Capture the cell that displays the provided text and extract its [x, y] central coordinate. 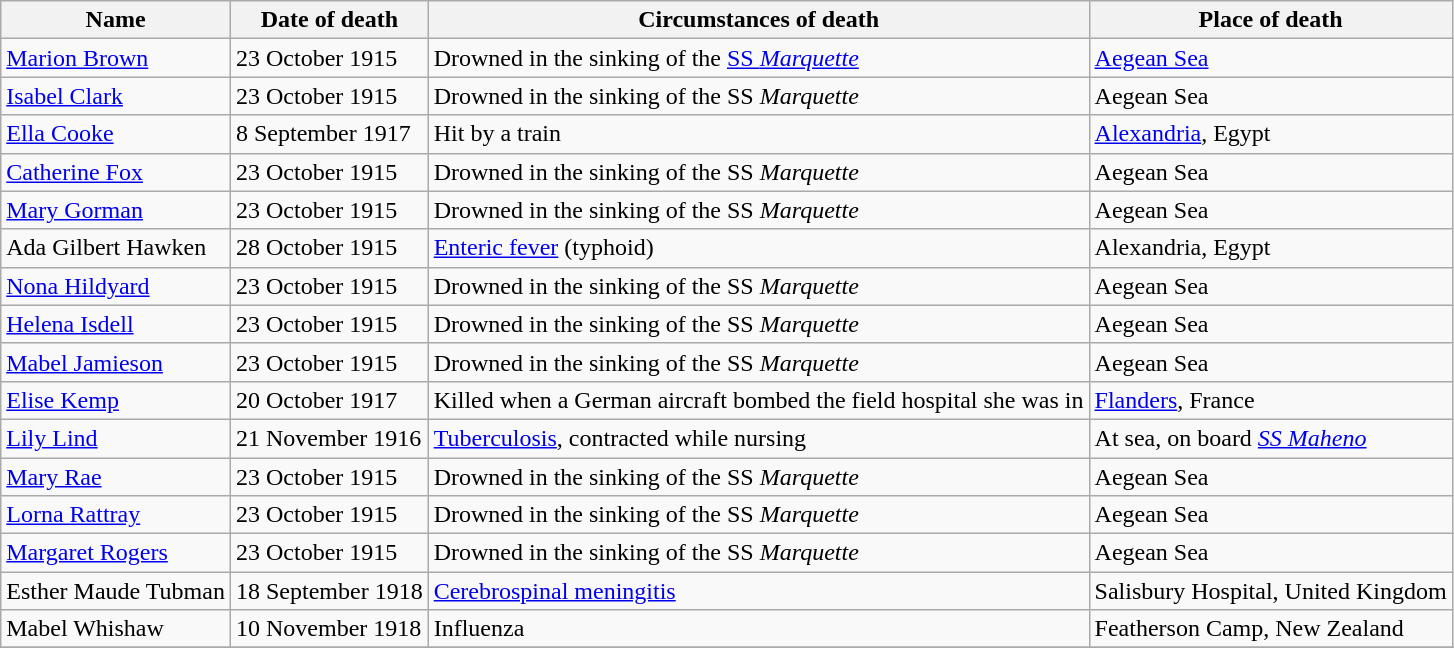
Featherson Camp, New Zealand [1270, 629]
21 November 1916 [329, 438]
Helena Isdell [116, 324]
Mabel Jamieson [116, 362]
Margaret Rogers [116, 553]
Circumstances of death [758, 20]
Elise Kemp [116, 400]
Hit by a train [758, 134]
Ella Cooke [116, 134]
10 November 1918 [329, 629]
Mary Rae [116, 477]
20 October 1917 [329, 400]
Marion Brown [116, 58]
Name [116, 20]
Lily Lind [116, 438]
Tuberculosis, contracted while nursing [758, 438]
Ada Gilbert Hawken [116, 248]
Enteric fever (typhoid) [758, 248]
Place of death [1270, 20]
28 October 1915 [329, 248]
At sea, on board SS Maheno [1270, 438]
Flanders, France [1270, 400]
Date of death [329, 20]
Mary Gorman [116, 210]
Nona Hildyard [116, 286]
18 September 1918 [329, 591]
Mabel Whishaw [116, 629]
Isabel Clark [116, 96]
Esther Maude Tubman [116, 591]
Influenza [758, 629]
8 September 1917 [329, 134]
Salisbury Hospital, United Kingdom [1270, 591]
Cerebrospinal meningitis [758, 591]
Lorna Rattray [116, 515]
Killed when a German aircraft bombed the field hospital she was in [758, 400]
Catherine Fox [116, 172]
